Search for the cell housing the specified text and yield its [X, Y] center coordinate. 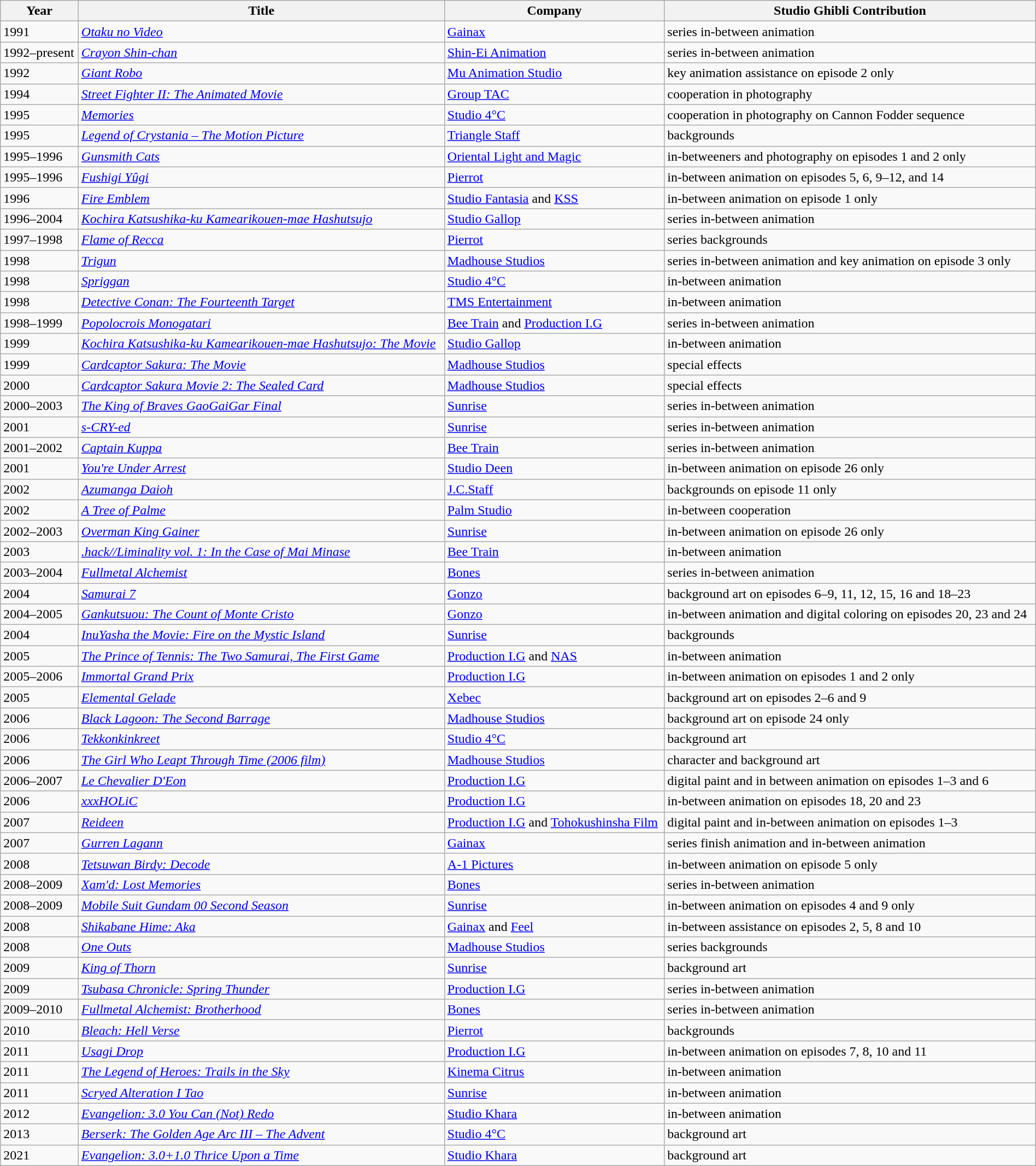
InuYasha the Movie: Fire on the Mystic Island [261, 635]
1992–present [39, 52]
Flame of Recca [261, 239]
2010 [39, 1030]
Gunsmith Cats [261, 156]
The King of Braves GaoGaiGar Final [261, 406]
2001–2002 [39, 448]
Azumanga Daioh [261, 489]
in-between animation on episode 1 only [850, 198]
in-between animation and digital coloring on episodes 20, 23 and 24 [850, 614]
Detective Conan: The Fourteenth Target [261, 302]
1997–1998 [39, 239]
in-between animation on episodes 1 and 2 only [850, 677]
J.C.Staff [554, 489]
Studio Fantasia and KSS [554, 198]
Street Fighter II: The Animated Movie [261, 94]
series in-between animation and key animation on episode 3 only [850, 261]
digital paint and in-between animation on episodes 1–3 [850, 822]
The Legend of Heroes: Trails in the Sky [261, 1072]
Kochira Katsushika-ku Kamearikouen-mae Hashutsujo: The Movie [261, 344]
Samurai 7 [261, 593]
Production I.G and Tohokushinsha Film [554, 822]
Xebec [554, 698]
2005–2006 [39, 677]
Otaku no Video [261, 32]
2003–2004 [39, 572]
cooperation in photography on Cannon Fodder sequence [850, 115]
background art on episode 24 only [850, 718]
Title [261, 11]
in-betweeners and photography on episodes 1 and 2 only [850, 156]
Scryed Alteration I Tao [261, 1093]
Trigun [261, 261]
series finish animation and in-between animation [850, 843]
Cardcaptor Sakura Movie 2: The Sealed Card [261, 385]
Group TAC [554, 94]
in-between animation on episode 5 only [850, 864]
2009–2010 [39, 1010]
Le Chevalier D'Eon [261, 781]
2006–2007 [39, 781]
Studio Deen [554, 468]
in-between animation on episodes 4 and 9 only [850, 905]
in-between animation on episodes 5, 6, 9–12, and 14 [850, 177]
Xam'd: Lost Memories [261, 884]
digital paint and in between animation on episodes 1–3 and 6 [850, 781]
Usagi Drop [261, 1051]
Kochira Katsushika-ku Kamearikouen-mae Hashutsujo [261, 219]
A-1 Pictures [554, 864]
background art on episodes 6–9, 11, 12, 15, 16 and 18–23 [850, 593]
Bleach: Hell Verse [261, 1030]
Kinema Citrus [554, 1072]
key animation assistance on episode 2 only [850, 73]
in-between animation on episodes 18, 20 and 23 [850, 801]
Tekkonkinkreet [261, 739]
backgrounds on episode 11 only [850, 489]
Evangelion: 3.0+1.0 Thrice Upon a Time [261, 1155]
Reideen [261, 822]
Legend of Crystania – The Motion Picture [261, 136]
Shin-Ei Animation [554, 52]
2003 [39, 552]
Immortal Grand Prix [261, 677]
Bee Train and Production I.G [554, 323]
.hack//Liminality vol. 1: In the Case of Mai Minase [261, 552]
Elemental Gelade [261, 698]
Gankutsuou: The Count of Monte Cristo [261, 614]
Mu Animation Studio [554, 73]
cooperation in photography [850, 94]
King of Thorn [261, 968]
The Prince of Tennis: The Two Samurai, The First Game [261, 656]
Overman King Gainer [261, 531]
Studio Ghibli Contribution [850, 11]
You're Under Arrest [261, 468]
Giant Robo [261, 73]
1992 [39, 73]
Spriggan [261, 282]
2004–2005 [39, 614]
Shikabane Hime: Aka [261, 927]
in-between animation on episodes 7, 8, 10 and 11 [850, 1051]
2000 [39, 385]
Fullmetal Alchemist: Brotherhood [261, 1010]
Fullmetal Alchemist [261, 572]
Fire Emblem [261, 198]
2013 [39, 1134]
1996 [39, 198]
Popolocrois Monogatari [261, 323]
1996–2004 [39, 219]
Tetsuwan Birdy: Decode [261, 864]
2002–2003 [39, 531]
2021 [39, 1155]
Production I.G and NAS [554, 656]
Oriental Light and Magic [554, 156]
in-between assistance on episodes 2, 5, 8 and 10 [850, 927]
Palm Studio [554, 510]
Mobile Suit Gundam 00 Second Season [261, 905]
in-between cooperation [850, 510]
Evangelion: 3.0 You Can (Not) Redo [261, 1114]
Black Lagoon: The Second Barrage [261, 718]
Cardcaptor Sakura: The Movie [261, 365]
2000–2003 [39, 406]
The Girl Who Leapt Through Time (2006 film) [261, 760]
1998–1999 [39, 323]
Gurren Lagann [261, 843]
Fushigi Yûgi [261, 177]
1991 [39, 32]
Company [554, 11]
Tsubasa Chronicle: Spring Thunder [261, 989]
Gainax and Feel [554, 927]
TMS Entertainment [554, 302]
Memories [261, 115]
One Outs [261, 947]
A Tree of Palme [261, 510]
s-CRY-ed [261, 427]
1994 [39, 94]
Berserk: The Golden Age Arc III – The Advent [261, 1134]
2012 [39, 1114]
xxxHOLiC [261, 801]
Year [39, 11]
Captain Kuppa [261, 448]
Triangle Staff [554, 136]
background art on episodes 2–6 and 9 [850, 698]
character and background art [850, 760]
Crayon Shin-chan [261, 52]
